Identify which cell holds the provided text, then report its (X, Y) central coordinate. 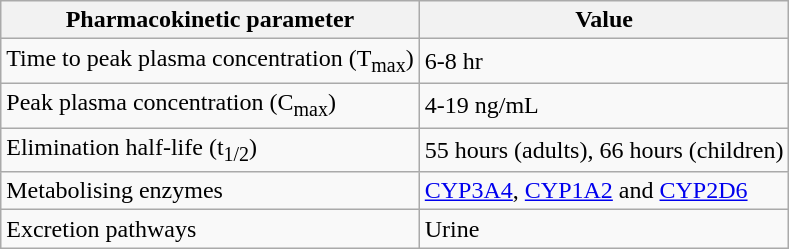
Pharmacokinetic parameter (210, 20)
Value (604, 20)
4-19 ng/mL (604, 105)
Peak plasma concentration (Cmax) (210, 105)
Elimination half-life (t1/2) (210, 150)
55 hours (adults), 66 hours (children) (604, 150)
CYP3A4, CYP1A2 and CYP2D6 (604, 191)
Metabolising enzymes (210, 191)
Excretion pathways (210, 229)
6-8 hr (604, 61)
Urine (604, 229)
Time to peak plasma concentration (Tmax) (210, 61)
